Identify which cell holds the provided text, then report its (X, Y) central coordinate. 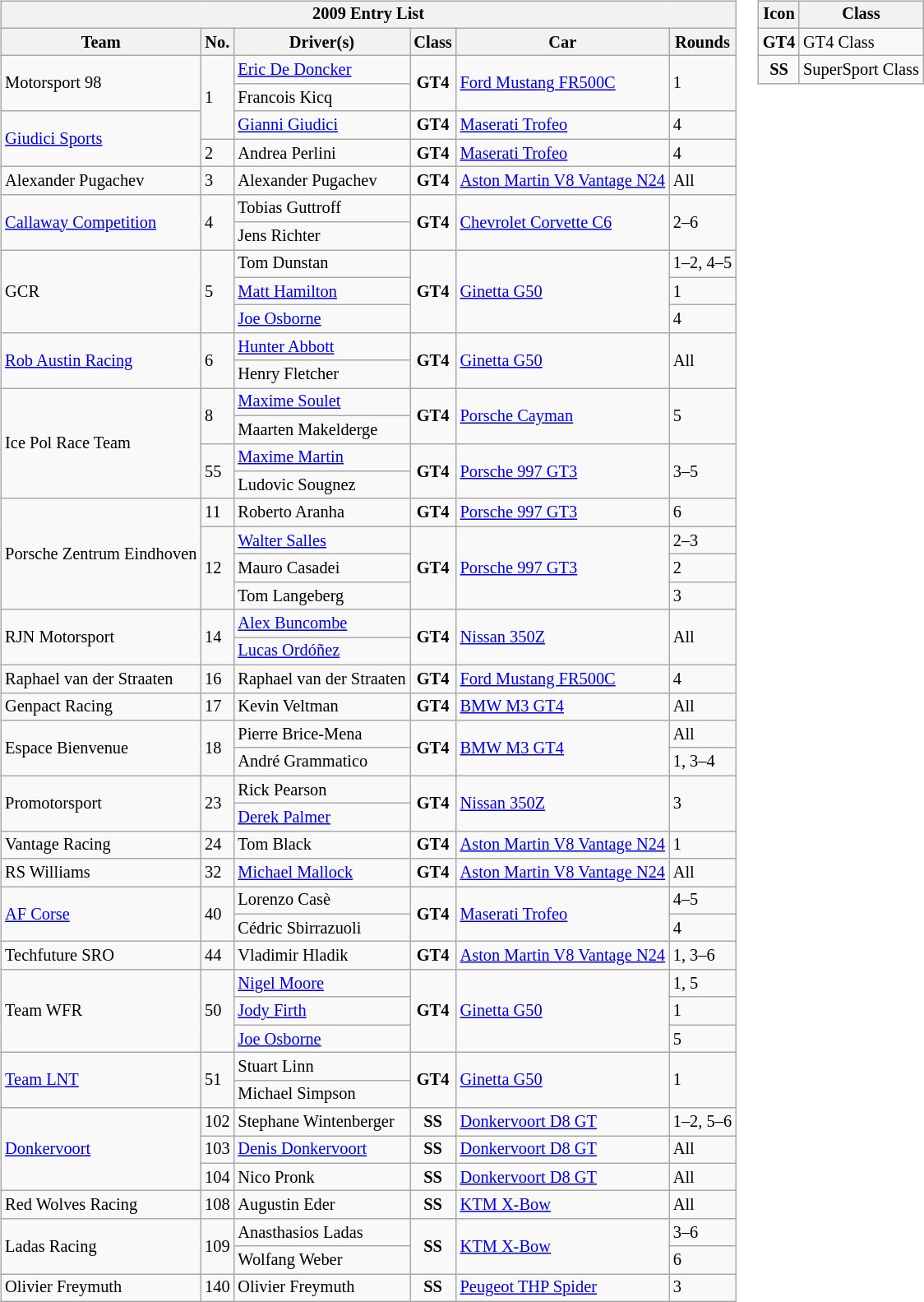
1–2, 4–5 (702, 264)
Maxime Martin (321, 457)
Roberto Aranha (321, 512)
Espace Bienvenue (100, 748)
Tom Langeberg (321, 595)
1, 3–4 (702, 762)
3–6 (702, 1233)
Donkervoort (100, 1150)
GCR (100, 291)
Rick Pearson (321, 790)
Ladas Racing (100, 1247)
Hunter Abbott (321, 347)
AF Corse (100, 915)
Francois Kicq (321, 98)
Red Wolves Racing (100, 1205)
Jody Firth (321, 1011)
2–3 (702, 540)
Promotorsport (100, 803)
Lorenzo Casè (321, 901)
Pierre Brice-Mena (321, 734)
Cédric Sbirrazuoli (321, 928)
Peugeot THP Spider (562, 1288)
Gianni Giudici (321, 125)
50 (217, 1012)
109 (217, 1247)
Ludovic Sougnez (321, 485)
Denis Donkervoort (321, 1150)
Lucas Ordóñez (321, 651)
No. (217, 42)
Derek Palmer (321, 818)
Jens Richter (321, 236)
Ice Pol Race Team (100, 444)
140 (217, 1288)
3–5 (702, 470)
12 (217, 568)
Wolfang Weber (321, 1260)
GT4 Class (862, 42)
Walter Salles (321, 540)
103 (217, 1150)
44 (217, 956)
Andrea Perlini (321, 153)
Vladimir Hladik (321, 956)
Michael Mallock (321, 873)
Stuart Linn (321, 1067)
Tom Dunstan (321, 264)
Augustin Eder (321, 1205)
André Grammatico (321, 762)
Icon (779, 15)
40 (217, 915)
Genpact Racing (100, 707)
14 (217, 637)
2009 Entry List (368, 15)
Maxime Soulet (321, 402)
Nigel Moore (321, 984)
Porsche Cayman (562, 416)
Michael Simpson (321, 1094)
Alex Buncombe (321, 623)
Team LNT (100, 1081)
Porsche Zentrum Eindhoven (100, 554)
Kevin Veltman (321, 707)
Team (100, 42)
17 (217, 707)
Vantage Racing (100, 845)
104 (217, 1177)
4–5 (702, 901)
Henry Fletcher (321, 374)
Rounds (702, 42)
Tobias Guttroff (321, 208)
Stephane Wintenberger (321, 1122)
55 (217, 470)
Anasthasios Ladas (321, 1233)
8 (217, 416)
Nico Pronk (321, 1177)
Techfuture SRO (100, 956)
102 (217, 1122)
51 (217, 1081)
Giudici Sports (100, 138)
32 (217, 873)
Rob Austin Racing (100, 360)
108 (217, 1205)
SuperSport Class (862, 70)
Callaway Competition (100, 222)
16 (217, 679)
Chevrolet Corvette C6 (562, 222)
RJN Motorsport (100, 637)
Maarten Makelderge (321, 429)
1, 3–6 (702, 956)
2–6 (702, 222)
1–2, 5–6 (702, 1122)
Car (562, 42)
Mauro Casadei (321, 568)
Eric De Doncker (321, 70)
24 (217, 845)
1, 5 (702, 984)
Tom Black (321, 845)
RS Williams (100, 873)
Team WFR (100, 1012)
11 (217, 512)
Driver(s) (321, 42)
Matt Hamilton (321, 291)
Motorsport 98 (100, 84)
18 (217, 748)
23 (217, 803)
